For the text-containing cell, return its midpoint in [X, Y] coordinate format. 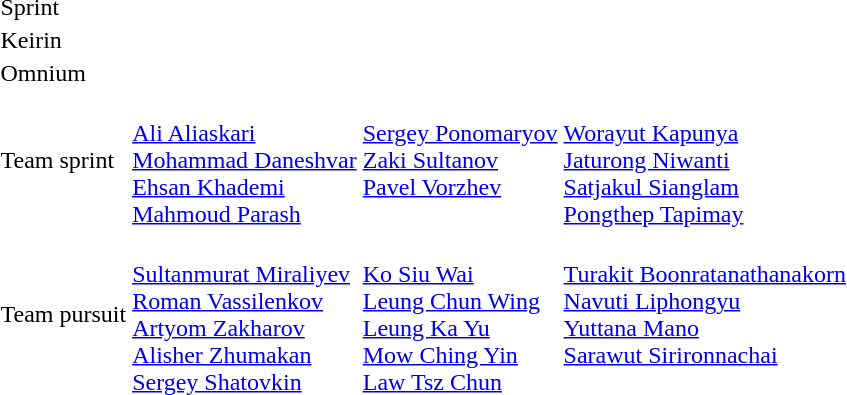
Ali AliaskariMohammad DaneshvarEhsan KhademiMahmoud Parash [245, 160]
Worayut KapunyaJaturong NiwantiSatjakul SianglamPongthep Tapimay [704, 160]
Sergey PonomaryovZaki SultanovPavel Vorzhev [460, 160]
